From the cell containing the given text, extract its center point as [X, Y] coordinate. 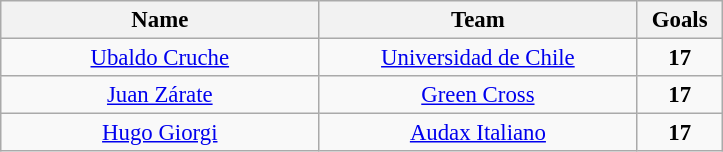
Juan Zárate [160, 95]
Universidad de Chile [478, 58]
Green Cross [478, 95]
Hugo Giorgi [160, 133]
Name [160, 20]
Team [478, 20]
Audax Italiano [478, 133]
Goals [680, 20]
Ubaldo Cruche [160, 58]
